Extract the (x, y) coordinate from the center of the cell holding the provided text.  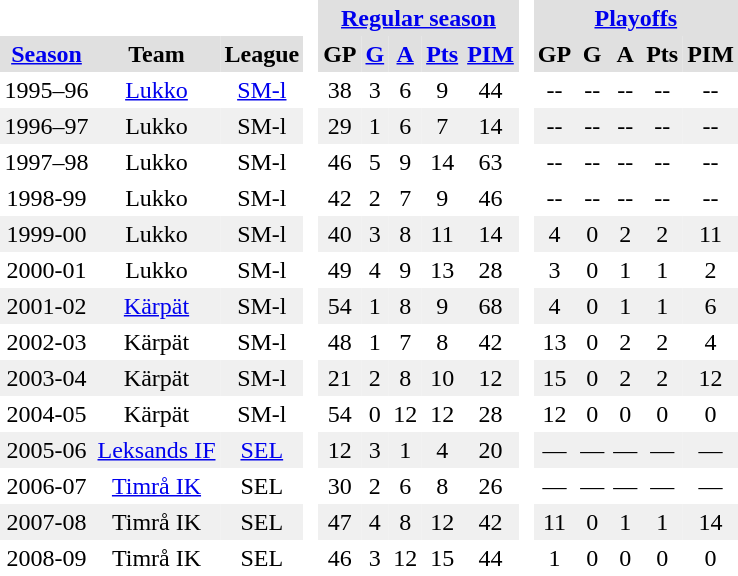
38 (340, 90)
63 (491, 162)
Regular season (419, 18)
21 (340, 378)
2001-02 (46, 306)
PIM (491, 54)
48 (340, 342)
10 (442, 378)
40 (340, 234)
Playoffs (636, 18)
2003-04 (46, 378)
68 (491, 306)
2007-08 (46, 522)
47 (340, 522)
1996–97 (46, 126)
2008-09 (46, 558)
2000-01 (46, 270)
1995–96 (46, 90)
1997–98 (46, 162)
1998-99 (46, 198)
2004-05 (46, 414)
2006-07 (46, 486)
League (262, 54)
2002-03 (46, 342)
1999-00 (46, 234)
Leksands IF (156, 450)
2005-06 (46, 450)
20 (491, 450)
26 (491, 486)
Season (46, 54)
49 (340, 270)
29 (340, 126)
Team (156, 54)
30 (340, 486)
5 (375, 162)
